Extract the [x, y] coordinate from the center of the cell holding the provided text.  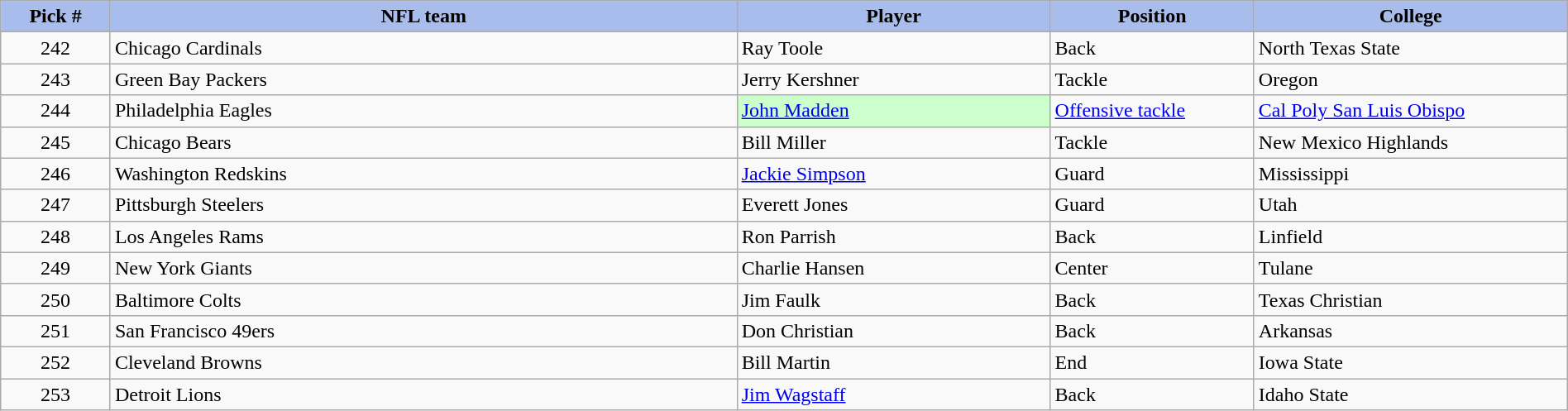
North Texas State [1411, 48]
Arkansas [1411, 331]
243 [56, 79]
Jim Faulk [893, 299]
Jackie Simpson [893, 174]
San Francisco 49ers [423, 331]
246 [56, 174]
Player [893, 17]
249 [56, 268]
250 [56, 299]
Charlie Hansen [893, 268]
Chicago Cardinals [423, 48]
New York Giants [423, 268]
Jim Wagstaff [893, 394]
Cal Poly San Luis Obispo [1411, 111]
Ray Toole [893, 48]
Idaho State [1411, 394]
Detroit Lions [423, 394]
Jerry Kershner [893, 79]
Linfield [1411, 237]
Utah [1411, 205]
242 [56, 48]
251 [56, 331]
253 [56, 394]
247 [56, 205]
New Mexico Highlands [1411, 142]
Los Angeles Rams [423, 237]
Pick # [56, 17]
Baltimore Colts [423, 299]
Bill Miller [893, 142]
Bill Martin [893, 362]
Iowa State [1411, 362]
Offensive tackle [1152, 111]
John Madden [893, 111]
Green Bay Packers [423, 79]
Ron Parrish [893, 237]
Cleveland Browns [423, 362]
Texas Christian [1411, 299]
Chicago Bears [423, 142]
Mississippi [1411, 174]
Tulane [1411, 268]
Everett Jones [893, 205]
252 [56, 362]
End [1152, 362]
Don Christian [893, 331]
Philadelphia Eagles [423, 111]
244 [56, 111]
Oregon [1411, 79]
248 [56, 237]
245 [56, 142]
Position [1152, 17]
Washington Redskins [423, 174]
NFL team [423, 17]
Pittsburgh Steelers [423, 205]
College [1411, 17]
Center [1152, 268]
